From the cell containing the given text, extract its center point as (x, y) coordinate. 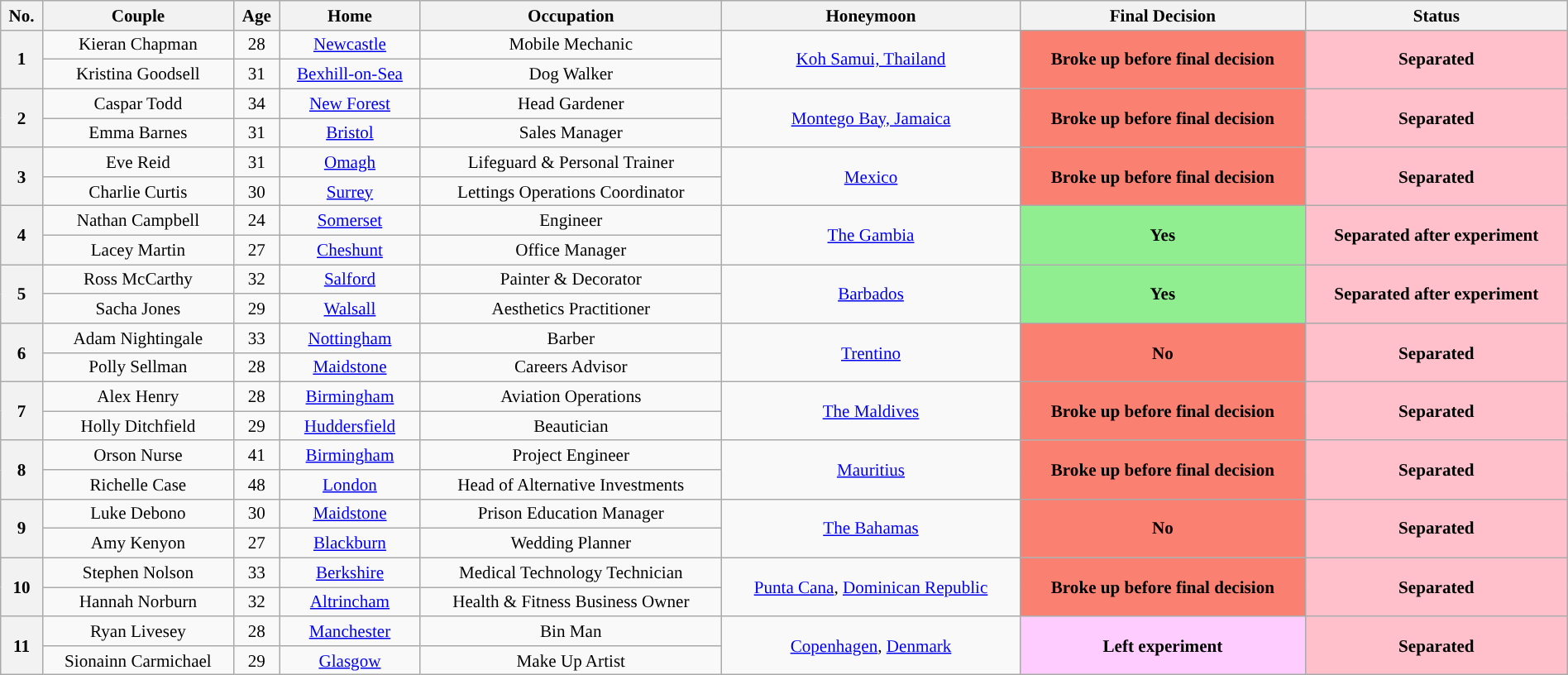
Punta Cana, Dominican Republic (872, 587)
Amy Kenyon (137, 543)
London (350, 485)
Cheshunt (350, 250)
Lacey Martin (137, 250)
Prison Education Manager (571, 513)
Somerset (350, 220)
8 (22, 470)
Holly Ditchfield (137, 425)
1 (22, 60)
Health & Fitness Business Owner (571, 602)
Careers Advisor (571, 367)
The Maldives (872, 412)
Salford (350, 280)
Left experiment (1163, 645)
Alex Henry (137, 397)
Ryan Livesey (137, 630)
Glasgow (350, 660)
Bin Man (571, 630)
9 (22, 528)
Hannah Norburn (137, 602)
The Gambia (872, 235)
Couple (137, 15)
24 (256, 220)
5 (22, 294)
Polly Sellman (137, 367)
Manchester (350, 630)
Kieran Chapman (137, 45)
Mobile Mechanic (571, 45)
Honeymoon (872, 15)
10 (22, 587)
Barbados (872, 294)
Lifeguard & Personal Trainer (571, 162)
Sacha Jones (137, 308)
Blackburn (350, 543)
Kristina Goodsell (137, 74)
7 (22, 412)
Berkshire (350, 572)
48 (256, 485)
Mexico (872, 177)
Aviation Operations (571, 397)
Caspar Todd (137, 103)
2 (22, 117)
Dog Walker (571, 74)
Head Gardener (571, 103)
Status (1436, 15)
Stephen Nolson (137, 572)
Huddersfield (350, 425)
Richelle Case (137, 485)
6 (22, 352)
Newcastle (350, 45)
Medical Technology Technician (571, 572)
Engineer (571, 220)
Montego Bay, Jamaica (872, 117)
Bristol (350, 132)
34 (256, 103)
Final Decision (1163, 15)
Wedding Planner (571, 543)
3 (22, 177)
Omagh (350, 162)
Eve Reid (137, 162)
Charlie Curtis (137, 190)
Mauritius (872, 470)
Barber (571, 337)
Painter & Decorator (571, 280)
Walsall (350, 308)
Ross McCarthy (137, 280)
Trentino (872, 352)
Office Manager (571, 250)
Age (256, 15)
11 (22, 645)
Make Up Artist (571, 660)
Occupation (571, 15)
Sionainn Carmichael (137, 660)
Adam Nightingale (137, 337)
Head of Alternative Investments (571, 485)
41 (256, 455)
Nathan Campbell (137, 220)
Altrincham (350, 602)
Koh Samui, Thailand (872, 60)
Beautician (571, 425)
Emma Barnes (137, 132)
4 (22, 235)
New Forest (350, 103)
Sales Manager (571, 132)
Home (350, 15)
No. (22, 15)
Luke Debono (137, 513)
The Bahamas (872, 528)
Aesthetics Practitioner (571, 308)
Bexhill-on-Sea (350, 74)
Nottingham (350, 337)
Project Engineer (571, 455)
Orson Nurse (137, 455)
Surrey (350, 190)
Copenhagen, Denmark (872, 645)
Lettings Operations Coordinator (571, 190)
